From the cell containing the given text, extract its center point as [x, y] coordinate. 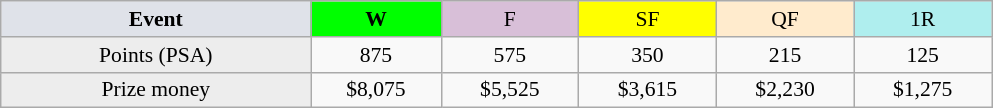
125 [923, 55]
Prize money [156, 90]
215 [785, 55]
$5,525 [510, 90]
575 [510, 55]
Points (PSA) [156, 55]
875 [376, 55]
350 [648, 55]
$3,615 [648, 90]
$8,075 [376, 90]
1R [923, 19]
Event [156, 19]
$2,230 [785, 90]
QF [785, 19]
F [510, 19]
$1,275 [923, 90]
SF [648, 19]
W [376, 19]
